Search for the cell housing the specified text and yield its [x, y] center coordinate. 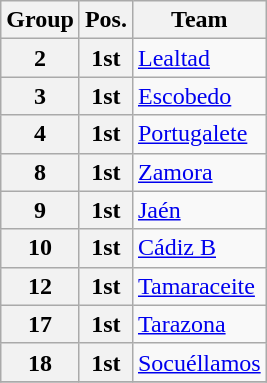
Pos. [106, 20]
2 [40, 58]
4 [40, 134]
9 [40, 210]
Lealtad [199, 58]
Tamaraceite [199, 286]
Jaén [199, 210]
Zamora [199, 172]
Cádiz B [199, 248]
17 [40, 324]
Tarazona [199, 324]
12 [40, 286]
Group [40, 20]
Team [199, 20]
10 [40, 248]
3 [40, 96]
Escobedo [199, 96]
18 [40, 362]
8 [40, 172]
Portugalete [199, 134]
Socuéllamos [199, 362]
